Find where the given text appears and provide that cell's center as [x, y] coordinate. 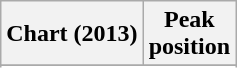
Peakposition [189, 34]
Chart (2013) [72, 34]
